Return (x, y) of the center of cell containing provided text 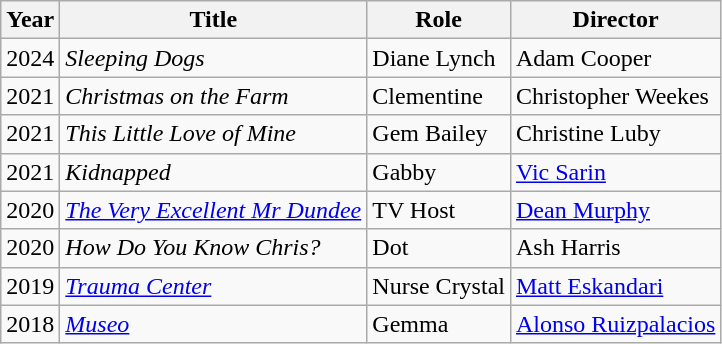
Director (615, 20)
How Do You Know Chris? (214, 248)
Gem Bailey (439, 134)
Dean Murphy (615, 210)
TV Host (439, 210)
Matt Eskandari (615, 286)
Adam Cooper (615, 58)
Christmas on the Farm (214, 96)
Sleeping Dogs (214, 58)
Nurse Crystal (439, 286)
Christopher Weekes (615, 96)
Vic Sarin (615, 172)
Clementine (439, 96)
2024 (30, 58)
Gabby (439, 172)
Role (439, 20)
2018 (30, 324)
Christine Luby (615, 134)
Dot (439, 248)
Kidnapped (214, 172)
2019 (30, 286)
This Little Love of Mine (214, 134)
Museo (214, 324)
The Very Excellent Mr Dundee (214, 210)
Trauma Center (214, 286)
Diane Lynch (439, 58)
Gemma (439, 324)
Title (214, 20)
Alonso Ruizpalacios (615, 324)
Year (30, 20)
Ash Harris (615, 248)
